From the cell containing the given text, extract its center point as (x, y) coordinate. 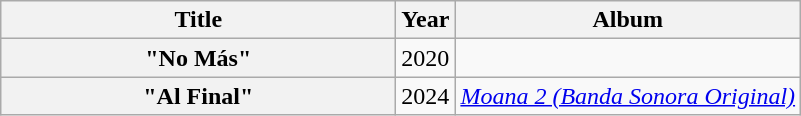
Moana 2 (Banda Sonora Original) (628, 96)
"Al Final" (198, 96)
Title (198, 20)
2020 (426, 58)
Year (426, 20)
2024 (426, 96)
Album (628, 20)
"No Más" (198, 58)
